Search for the cell housing the specified text and yield its [x, y] center coordinate. 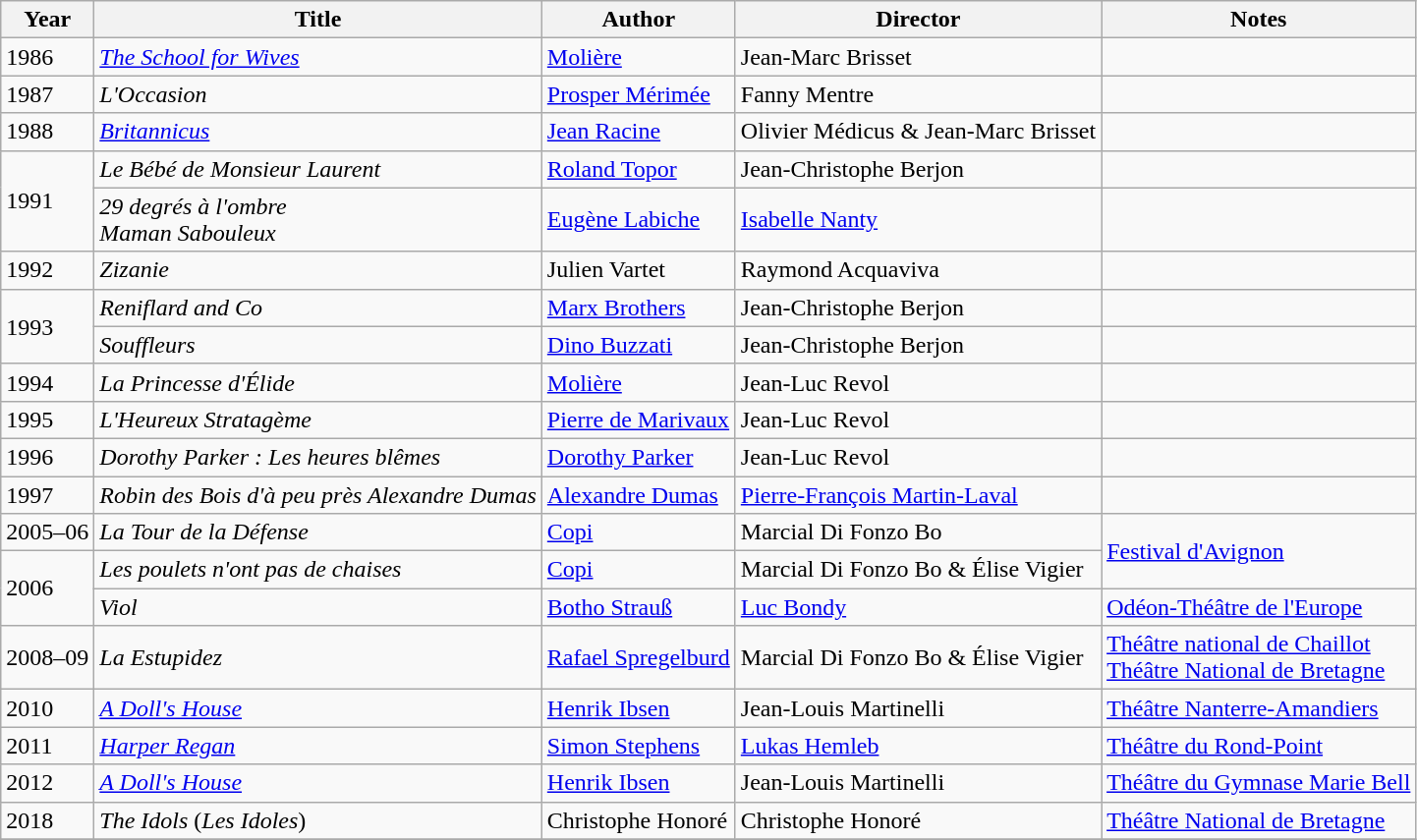
Viol [318, 607]
Roland Topor [639, 169]
Dino Buzzati [639, 345]
1986 [47, 57]
L'Heureux Stratagème [318, 420]
Julien Vartet [639, 270]
2010 [47, 708]
Harper Regan [318, 746]
1997 [47, 494]
1994 [47, 382]
Prosper Mérimée [639, 94]
Robin des Bois d'à peu près Alexandre Dumas [318, 494]
Olivier Médicus & Jean-Marc Brisset [918, 132]
2008–09 [47, 658]
Fanny Mentre [918, 94]
Title [318, 20]
Dorothy Parker [639, 457]
Botho Strauß [639, 607]
1993 [47, 326]
1991 [47, 200]
Notes [1259, 20]
Eugène Labiche [639, 220]
Zizanie [318, 270]
Théâtre du Rond-Point [1259, 746]
La Princesse d'Élide [318, 382]
Odéon-Théâtre de l'Europe [1259, 607]
Marcial Di Fonzo Bo [918, 532]
Théâtre National de Bretagne [1259, 820]
Pierre-François Martin-Laval [918, 494]
1996 [47, 457]
Director [918, 20]
Lukas Hemleb [918, 746]
Alexandre Dumas [639, 494]
Year [47, 20]
2006 [47, 588]
2005–06 [47, 532]
Festival d'Avignon [1259, 551]
Simon Stephens [639, 746]
Isabelle Nanty [918, 220]
Théâtre national de ChaillotThéâtre National de Bretagne [1259, 658]
The School for Wives [318, 57]
Théâtre du Gymnase Marie Bell [1259, 783]
Les poulets n'ont pas de chaises [318, 570]
2018 [47, 820]
1995 [47, 420]
2012 [47, 783]
Author [639, 20]
Rafael Spregelburd [639, 658]
Jean-Marc Brisset [918, 57]
Jean Racine [639, 132]
La Tour de la Défense [318, 532]
1988 [47, 132]
Théâtre Nanterre-Amandiers [1259, 708]
2011 [47, 746]
The Idols (Les Idoles) [318, 820]
Souffleurs [318, 345]
1992 [47, 270]
Raymond Acquaviva [918, 270]
1987 [47, 94]
Luc Bondy [918, 607]
Britannicus [318, 132]
L'Occasion [318, 94]
Reniflard and Co [318, 308]
Le Bébé de Monsieur Laurent [318, 169]
Marx Brothers [639, 308]
Dorothy Parker : Les heures blêmes [318, 457]
29 degrés à l'ombreMaman Sabouleux [318, 220]
Pierre de Marivaux [639, 420]
La Estupidez [318, 658]
